Identify which cell holds the provided text, then report its (X, Y) central coordinate. 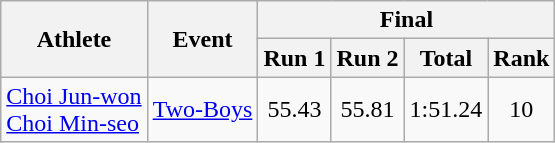
Two-Boys (202, 110)
Rank (522, 58)
55.81 (368, 110)
55.43 (294, 110)
Run 1 (294, 58)
Athlete (74, 39)
Run 2 (368, 58)
Total (446, 58)
Choi Jun-wonChoi Min-seo (74, 110)
Final (406, 20)
10 (522, 110)
Event (202, 39)
1:51.24 (446, 110)
